Extract the [X, Y] coordinate from the center of the cell holding the provided text.  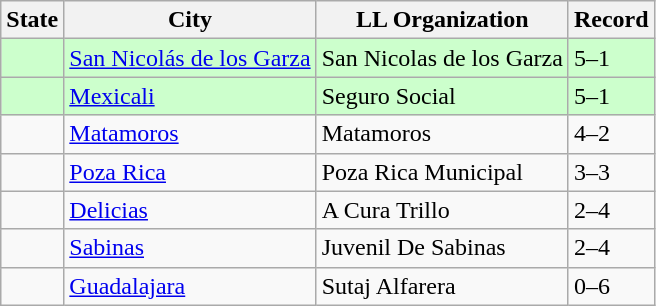
State [32, 20]
Seguro Social [442, 96]
San Nicolás de los Garza [190, 58]
Sutaj Alfarera [442, 286]
A Cura Trillo [442, 210]
Poza Rica Municipal [442, 172]
LL Organization [442, 20]
4–2 [611, 134]
Poza Rica [190, 172]
Mexicali [190, 96]
3–3 [611, 172]
Juvenil De Sabinas [442, 248]
0–6 [611, 286]
Record [611, 20]
Delicias [190, 210]
San Nicolas de los Garza [442, 58]
Sabinas [190, 248]
City [190, 20]
Guadalajara [190, 286]
